Scan for the cell matching the given text and deliver its [X, Y] coordinate at center. 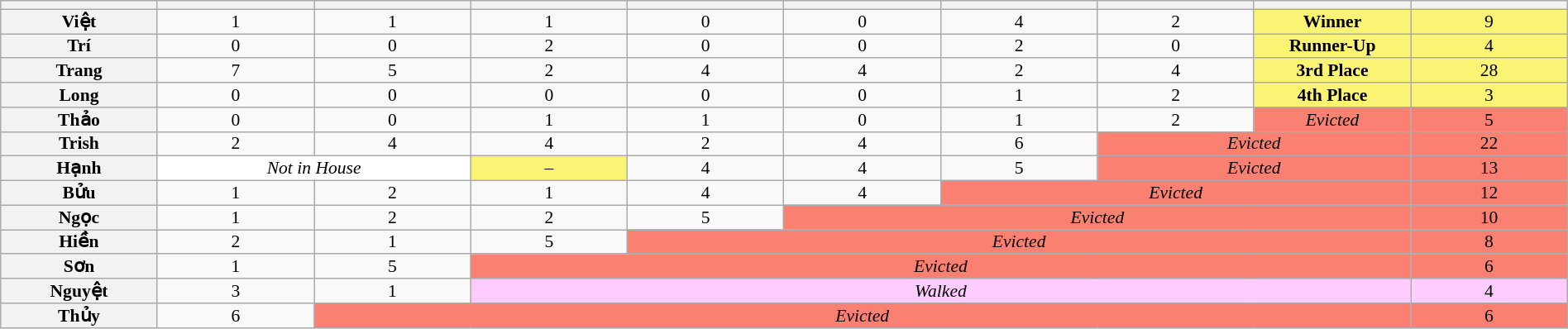
12 [1489, 193]
8 [1489, 242]
Bửu [79, 193]
Trang [79, 71]
Runner-Up [1331, 46]
Sơn [79, 267]
3rd Place [1331, 71]
Thảo [79, 120]
Long [79, 95]
Not in House [314, 169]
Trí [79, 46]
Nguyệt [79, 291]
Trish [79, 144]
– [549, 169]
28 [1489, 71]
Ngọc [79, 217]
10 [1489, 217]
Winner [1331, 21]
Hiền [79, 242]
7 [235, 71]
Việt [79, 21]
22 [1489, 144]
Walked [941, 291]
4th Place [1331, 95]
13 [1489, 169]
Hạnh [79, 169]
9 [1489, 21]
Thủy [79, 316]
